Pinpoint the cell where the given text exists, returning its (x, y) midpoint coordinate. 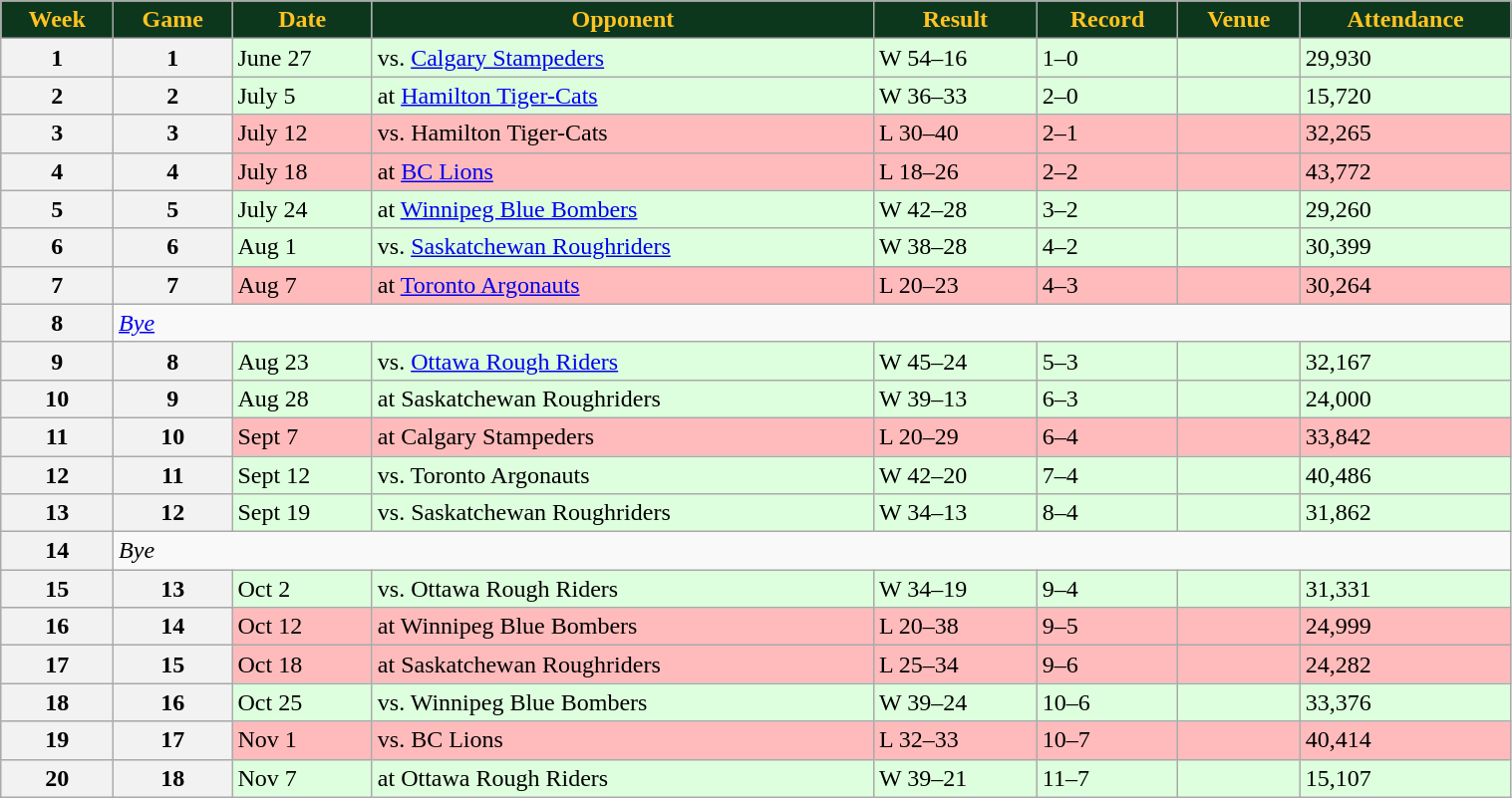
Oct 25 (302, 702)
Week (58, 20)
Record (1106, 20)
9–4 (1106, 589)
W 42–28 (956, 209)
Aug 23 (302, 361)
Venue (1239, 20)
W 38–28 (956, 247)
at Ottawa Rough Riders (622, 778)
W 34–19 (956, 589)
4–2 (1106, 247)
2–0 (1106, 96)
W 39–21 (956, 778)
Oct 18 (302, 665)
vs. Winnipeg Blue Bombers (622, 702)
40,414 (1405, 740)
9–6 (1106, 665)
43,772 (1405, 171)
15,107 (1405, 778)
32,265 (1405, 133)
Sept 7 (302, 436)
July 24 (302, 209)
2–2 (1106, 171)
Nov 1 (302, 740)
Sept 19 (302, 513)
Aug 7 (302, 285)
3–2 (1106, 209)
July 5 (302, 96)
Game (173, 20)
31,331 (1405, 589)
L 18–26 (956, 171)
40,486 (1405, 475)
Oct 2 (302, 589)
20 (58, 778)
31,862 (1405, 513)
at Hamilton Tiger-Cats (622, 96)
Nov 7 (302, 778)
Result (956, 20)
W 39–24 (956, 702)
L 20–23 (956, 285)
24,282 (1405, 665)
1–0 (1106, 58)
24,999 (1405, 627)
L 32–33 (956, 740)
W 54–16 (956, 58)
at Toronto Argonauts (622, 285)
32,167 (1405, 361)
L 30–40 (956, 133)
2–1 (1106, 133)
10–6 (1106, 702)
W 45–24 (956, 361)
24,000 (1405, 399)
at BC Lions (622, 171)
19 (58, 740)
L 20–29 (956, 436)
11–7 (1106, 778)
8–4 (1106, 513)
29,930 (1405, 58)
6–4 (1106, 436)
30,399 (1405, 247)
Date (302, 20)
July 18 (302, 171)
Sept 12 (302, 475)
29,260 (1405, 209)
Oct 12 (302, 627)
L 25–34 (956, 665)
33,842 (1405, 436)
7–4 (1106, 475)
5–3 (1106, 361)
vs. Hamilton Tiger-Cats (622, 133)
Aug 1 (302, 247)
July 12 (302, 133)
4–3 (1106, 285)
W 34–13 (956, 513)
W 42–20 (956, 475)
30,264 (1405, 285)
W 36–33 (956, 96)
L 20–38 (956, 627)
6–3 (1106, 399)
vs. BC Lions (622, 740)
vs. Calgary Stampeders (622, 58)
vs. Toronto Argonauts (622, 475)
June 27 (302, 58)
15,720 (1405, 96)
Opponent (622, 20)
W 39–13 (956, 399)
9–5 (1106, 627)
Attendance (1405, 20)
33,376 (1405, 702)
Aug 28 (302, 399)
10–7 (1106, 740)
at Calgary Stampeders (622, 436)
